Provide the (x, y) coordinate of the cell's center where the given text is located.  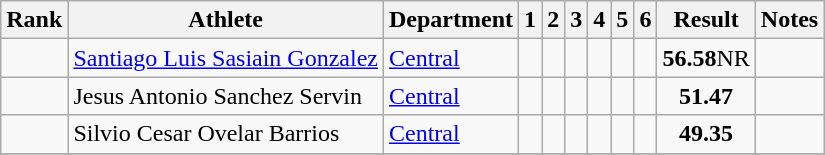
4 (600, 20)
Silvio Cesar Ovelar Barrios (226, 134)
6 (646, 20)
Department (452, 20)
Rank (34, 20)
Athlete (226, 20)
2 (554, 20)
Notes (789, 20)
Santiago Luis Sasiain Gonzalez (226, 58)
49.35 (706, 134)
3 (576, 20)
5 (622, 20)
56.58NR (706, 58)
1 (530, 20)
Result (706, 20)
Jesus Antonio Sanchez Servin (226, 96)
51.47 (706, 96)
